Identify which cell holds the provided text, then report its (x, y) central coordinate. 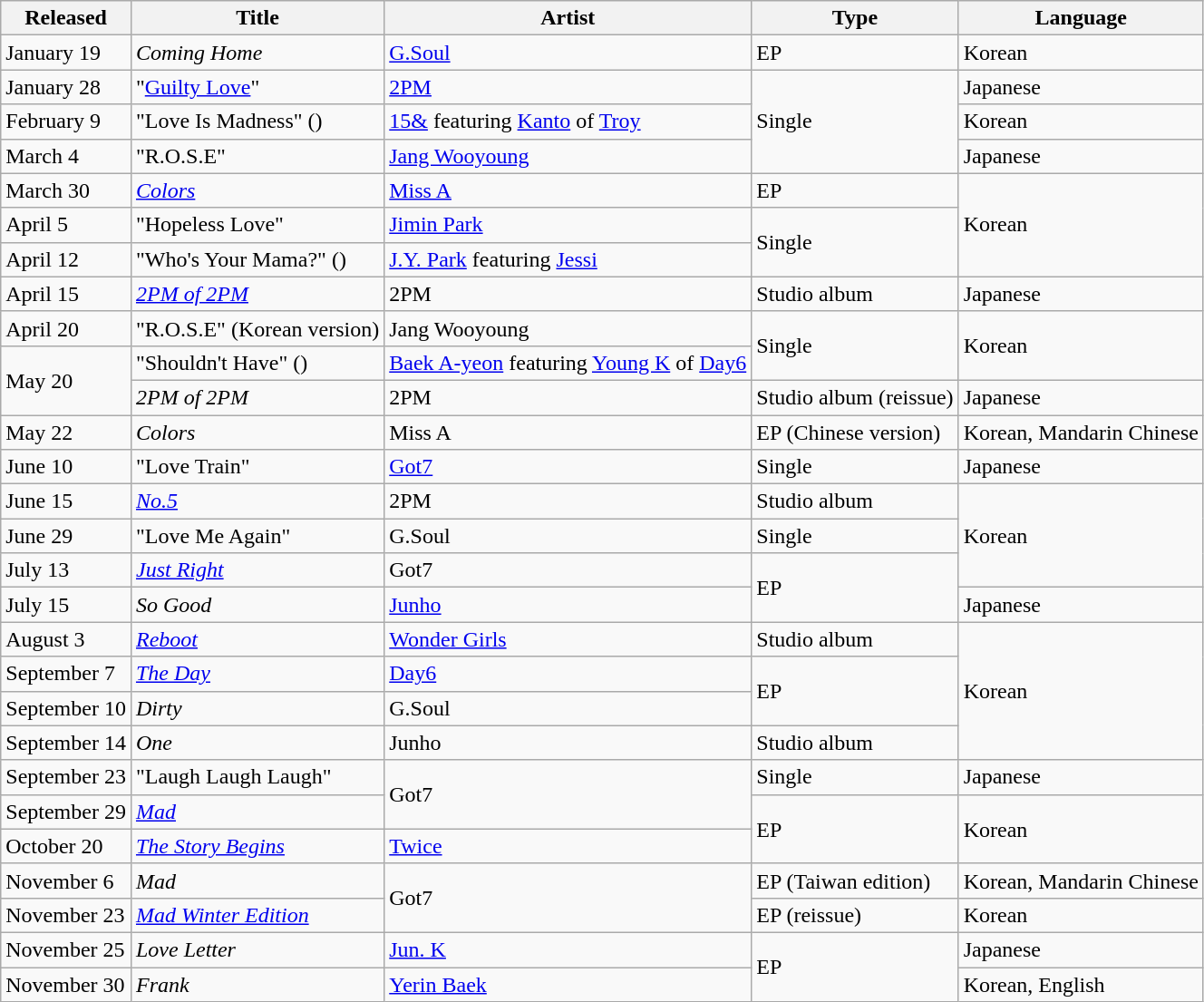
"Love Me Again" (257, 536)
Just Right (257, 570)
November 25 (66, 949)
January 28 (66, 87)
September 10 (66, 708)
So Good (257, 605)
Artist (568, 18)
Yerin Baek (568, 984)
Day6 (568, 674)
June 29 (66, 536)
Studio album (reissue) (855, 397)
Wonder Girls (568, 639)
Reboot (257, 639)
EP (Taiwan edition) (855, 880)
"R.O.S.E" (257, 156)
Title (257, 18)
EP (Chinese version) (855, 433)
August 3 (66, 639)
May 20 (66, 380)
May 22 (66, 433)
The Story Begins (257, 846)
April 15 (66, 294)
Dirty (257, 708)
Korean, English (1081, 984)
J.Y. Park featuring Jessi (568, 259)
Type (855, 18)
October 20 (66, 846)
April 12 (66, 259)
July 15 (66, 605)
EP (reissue) (855, 915)
Baek A-yeon featuring Young K of Day6 (568, 363)
Jun. K (568, 949)
15& featuring Kanto of Troy (568, 122)
Jimin Park (568, 225)
February 9 (66, 122)
November 23 (66, 915)
"Love Train" (257, 467)
The Day (257, 674)
"Love Is Madness" () (257, 122)
"Shouldn't Have" () (257, 363)
Twice (568, 846)
Coming Home (257, 53)
January 19 (66, 53)
November 6 (66, 880)
March 30 (66, 190)
"R.O.S.E" (Korean version) (257, 328)
Language (1081, 18)
"Who's Your Mama?" () (257, 259)
"Guilty Love" (257, 87)
Love Letter (257, 949)
March 4 (66, 156)
Frank (257, 984)
November 30 (66, 984)
April 20 (66, 328)
September 29 (66, 812)
June 10 (66, 467)
April 5 (66, 225)
No.5 (257, 501)
"Laugh Laugh Laugh" (257, 777)
September 14 (66, 743)
Released (66, 18)
One (257, 743)
"Hopeless Love" (257, 225)
June 15 (66, 501)
September 23 (66, 777)
Mad Winter Edition (257, 915)
July 13 (66, 570)
September 7 (66, 674)
